Provide the [X, Y] coordinate of the cell's center where the given text is located.  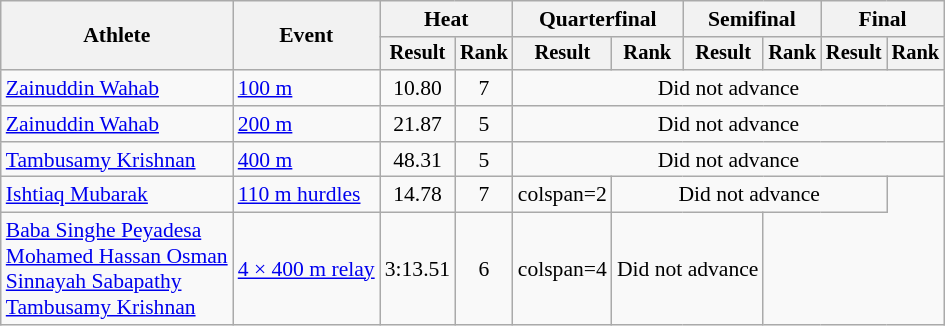
110 m hurdles [306, 195]
Ishtiaq Mubarak [117, 195]
colspan=4 [562, 269]
21.87 [418, 124]
Quarterfinal [598, 19]
colspan=2 [562, 195]
Heat [446, 19]
Final [882, 19]
Tambusamy Krishnan [117, 160]
48.31 [418, 160]
Event [306, 36]
10.80 [418, 88]
200 m [306, 124]
Semifinal [752, 19]
Baba Singhe PeyadesaMohamed Hassan OsmanSinnayah SabapathyTambusamy Krishnan [117, 269]
Athlete [117, 36]
400 m [306, 160]
100 m [306, 88]
14.78 [418, 195]
6 [484, 269]
4 × 400 m relay [306, 269]
3:13.51 [418, 269]
